Locate the cell with the specified text and output its (x, y) center coordinate. 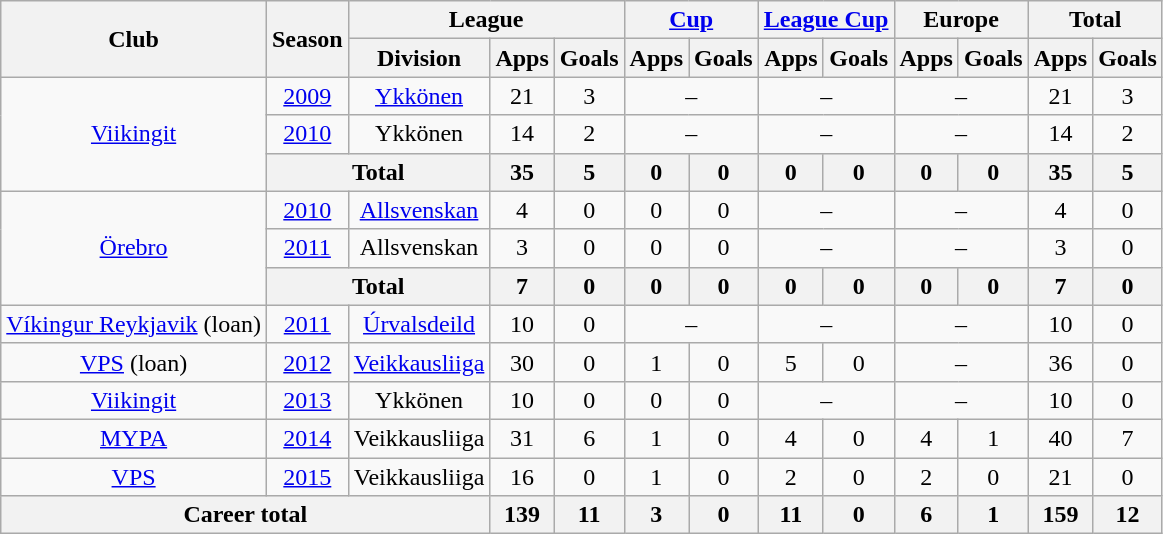
Víkingur Reykjavik (loan) (134, 324)
139 (522, 515)
Division (419, 58)
Season (307, 39)
Europe (961, 20)
31 (522, 438)
MYPA (134, 438)
Örebro (134, 248)
League Cup (826, 20)
12 (1128, 515)
40 (1060, 438)
2015 (307, 477)
30 (522, 362)
16 (522, 477)
2014 (307, 438)
Career total (246, 515)
2012 (307, 362)
159 (1060, 515)
Cup (691, 20)
Úrvalsdeild (419, 324)
League (486, 20)
Club (134, 39)
VPS (loan) (134, 362)
2013 (307, 400)
VPS (134, 477)
2009 (307, 96)
36 (1060, 362)
